Capture the cell that displays the provided text and extract its (X, Y) central coordinate. 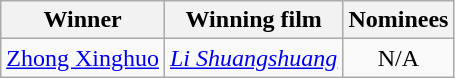
Zhong Xinghuo (83, 58)
Li Shuangshuang (253, 58)
Winner (83, 20)
Nominees (398, 20)
Winning film (253, 20)
N/A (398, 58)
